Pinpoint the cell where the given text exists, returning its [x, y] midpoint coordinate. 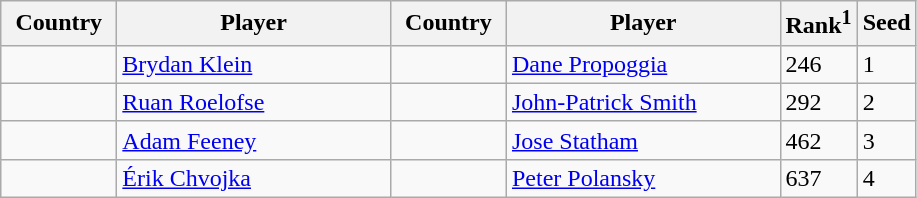
1 [886, 64]
4 [886, 178]
246 [818, 64]
637 [818, 178]
Ruan Roelofse [254, 102]
292 [818, 102]
Brydan Klein [254, 64]
3 [886, 140]
Dane Propoggia [643, 64]
Adam Feeney [254, 140]
2 [886, 102]
Seed [886, 24]
John-Patrick Smith [643, 102]
Rank1 [818, 24]
Peter Polansky [643, 178]
462 [818, 140]
Jose Statham [643, 140]
Érik Chvojka [254, 178]
